Determine the (x, y) coordinate at the center of the cell enclosing the given text.  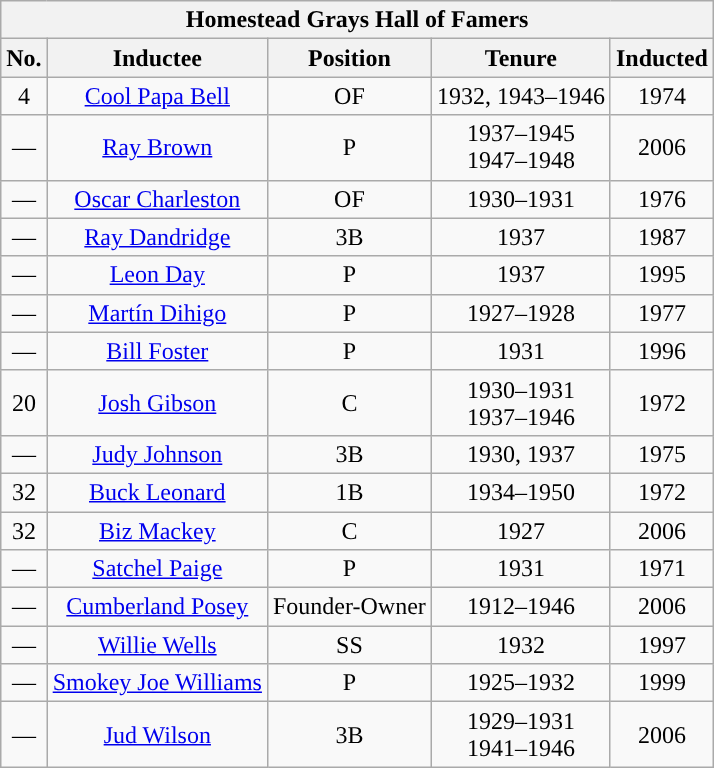
Smokey Joe Williams (157, 683)
1997 (662, 645)
Inductee (157, 58)
SS (349, 645)
Founder-Owner (349, 607)
1977 (662, 313)
1937–19451947–1948 (520, 148)
1996 (662, 351)
Homestead Grays Hall of Famers (358, 20)
Martín Dihigo (157, 313)
Tenure (520, 58)
Jud Wilson (157, 734)
1934–1950 (520, 492)
1974 (662, 96)
1930–19311937–1946 (520, 402)
1987 (662, 237)
1976 (662, 199)
Ray Dandridge (157, 237)
1930–1931 (520, 199)
Biz Mackey (157, 531)
Buck Leonard (157, 492)
20 (24, 402)
1932 (520, 645)
1999 (662, 683)
1912–1946 (520, 607)
Leon Day (157, 275)
Position (349, 58)
1995 (662, 275)
1927 (520, 531)
Ray Brown (157, 148)
Satchel Paige (157, 569)
Inducted (662, 58)
No. (24, 58)
Willie Wells (157, 645)
1971 (662, 569)
Cumberland Posey (157, 607)
Judy Johnson (157, 454)
1927–1928 (520, 313)
4 (24, 96)
Cool Papa Bell (157, 96)
1932, 1943–1946 (520, 96)
1929–19311941–1946 (520, 734)
Bill Foster (157, 351)
Oscar Charleston (157, 199)
Josh Gibson (157, 402)
1975 (662, 454)
1B (349, 492)
1925–1932 (520, 683)
1930, 1937 (520, 454)
